Identify which cell holds the provided text, then report its [X, Y] central coordinate. 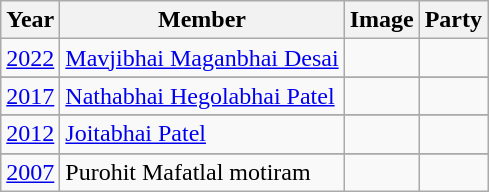
2007 [30, 172]
Year [30, 20]
Member [202, 20]
2022 [30, 58]
2012 [30, 134]
Nathabhai Hegolabhai Patel [202, 96]
Image [382, 20]
Mavjibhai Maganbhai Desai [202, 58]
Party [453, 20]
Purohit Mafatlal motiram [202, 172]
Joitabhai Patel [202, 134]
2017 [30, 96]
